Capture the cell that displays the provided text and extract its [X, Y] central coordinate. 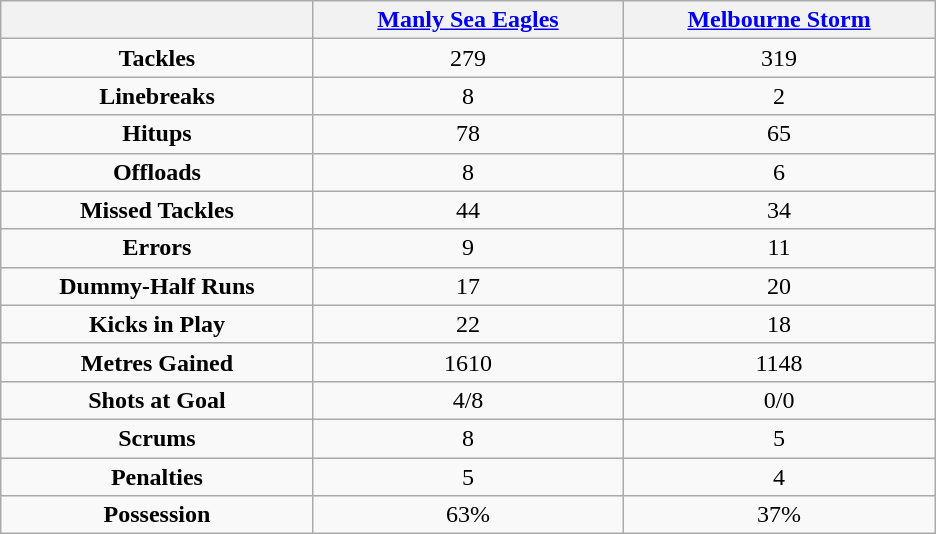
17 [468, 286]
34 [780, 210]
22 [468, 324]
Kicks in Play [156, 324]
Missed Tackles [156, 210]
2 [780, 96]
Metres Gained [156, 362]
Linebreaks [156, 96]
65 [780, 134]
Errors [156, 248]
319 [780, 58]
78 [468, 134]
11 [780, 248]
1148 [780, 362]
4/8 [468, 400]
9 [468, 248]
279 [468, 58]
Melbourne Storm [780, 20]
18 [780, 324]
Shots at Goal [156, 400]
20 [780, 286]
Penalties [156, 477]
Offloads [156, 172]
63% [468, 515]
Dummy-Half Runs [156, 286]
Tackles [156, 58]
37% [780, 515]
Scrums [156, 438]
6 [780, 172]
1610 [468, 362]
Possession [156, 515]
0/0 [780, 400]
Hitups [156, 134]
44 [468, 210]
4 [780, 477]
Manly Sea Eagles [468, 20]
